For the text-containing cell, return its midpoint in (X, Y) coordinate format. 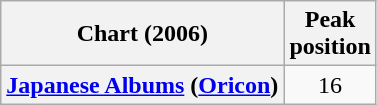
Japanese Albums (Oricon) (142, 85)
16 (330, 85)
Peak position (330, 34)
Chart (2006) (142, 34)
